Provide the [x, y] coordinate of the cell's center where the given text is located.  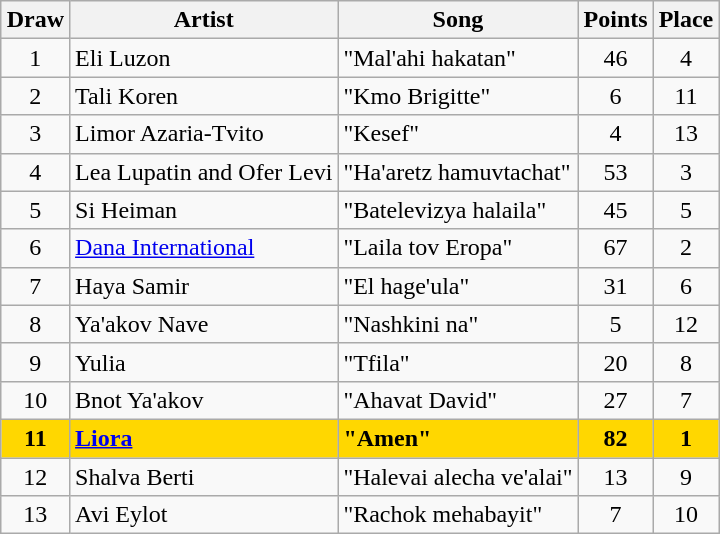
Artist [204, 20]
"Ha'aretz hamuvtachat" [458, 172]
27 [616, 400]
Limor Azaria-Tvito [204, 134]
46 [616, 58]
67 [616, 248]
"Rachok mehabayit" [458, 515]
"Kmo Brigitte" [458, 96]
53 [616, 172]
Liora [204, 438]
Avi Eylot [204, 515]
Shalva Berti [204, 477]
"Kesef" [458, 134]
31 [616, 286]
Points [616, 20]
"Batelevizya halaila" [458, 210]
Eli Luzon [204, 58]
Si Heiman [204, 210]
Haya Samir [204, 286]
Yulia [204, 362]
Draw [35, 20]
"Tfila" [458, 362]
"Ahavat David" [458, 400]
Place [686, 20]
"Laila tov Eropa" [458, 248]
45 [616, 210]
Lea Lupatin and Ofer Levi [204, 172]
"Amen" [458, 438]
20 [616, 362]
Tali Koren [204, 96]
Song [458, 20]
"Halevai alecha ve'alai" [458, 477]
"Nashkini na" [458, 324]
82 [616, 438]
"Mal'ahi hakatan" [458, 58]
Dana International [204, 248]
"El hage'ula" [458, 286]
Bnot Ya'akov [204, 400]
Ya'akov Nave [204, 324]
